Return (x, y) of the center of cell containing provided text 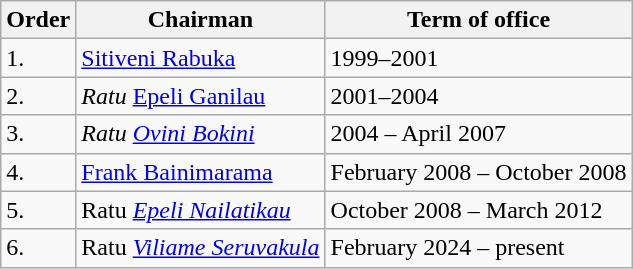
1999–2001 (478, 58)
2004 – April 2007 (478, 134)
3. (38, 134)
4. (38, 172)
Frank Bainimarama (200, 172)
2. (38, 96)
Order (38, 20)
Ratu Viliame Seruvakula (200, 248)
Chairman (200, 20)
Sitiveni Rabuka (200, 58)
Ratu Ovini Bokini (200, 134)
February 2008 – October 2008 (478, 172)
October 2008 – March 2012 (478, 210)
6. (38, 248)
5. (38, 210)
Ratu Epeli Nailatikau (200, 210)
1. (38, 58)
2001–2004 (478, 96)
February 2024 – present (478, 248)
Term of office (478, 20)
Ratu Epeli Ganilau (200, 96)
